Provide the (X, Y) coordinate of the cell's center where the given text is located.  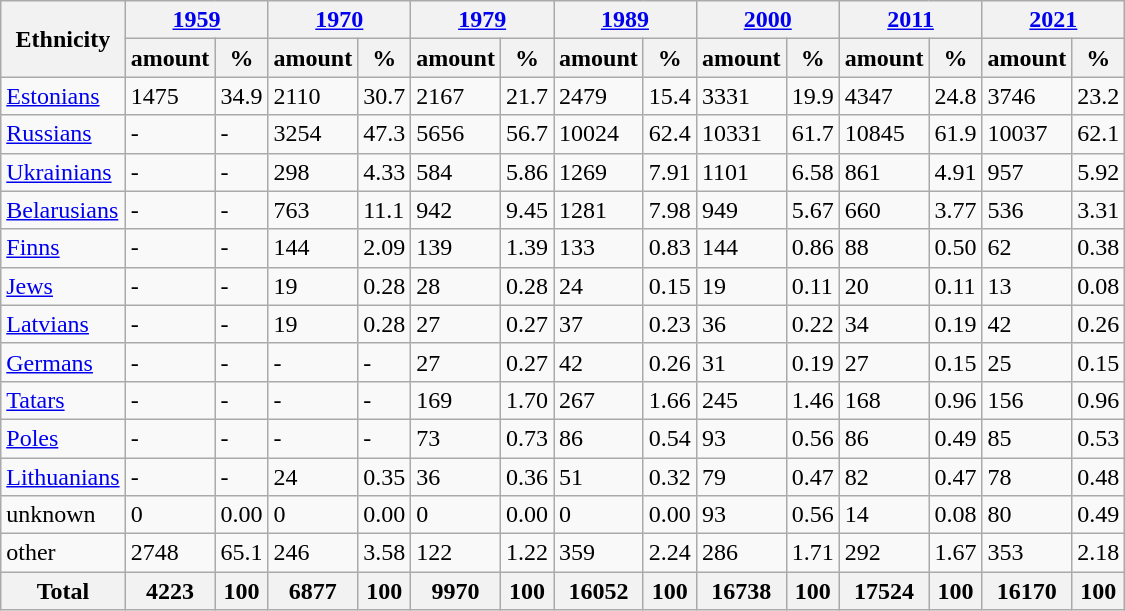
1269 (599, 172)
6877 (313, 591)
1970 (340, 20)
2167 (456, 96)
0.23 (670, 324)
23.2 (1098, 96)
763 (313, 210)
Poles (63, 438)
Latvians (63, 324)
133 (599, 248)
unknown (63, 515)
4.33 (384, 172)
Tatars (63, 400)
9.45 (526, 210)
10024 (599, 134)
14 (884, 515)
2.18 (1098, 553)
5.86 (526, 172)
Ethnicity (63, 39)
1475 (170, 96)
0.73 (526, 438)
Russians (63, 134)
17524 (884, 591)
1.70 (526, 400)
2748 (170, 553)
5.67 (812, 210)
2110 (313, 96)
34 (884, 324)
10037 (1027, 134)
0.36 (526, 477)
Belarusians (63, 210)
1.66 (670, 400)
80 (1027, 515)
Total (63, 591)
169 (456, 400)
3746 (1027, 96)
0.38 (1098, 248)
957 (1027, 172)
584 (456, 172)
7.98 (670, 210)
1.22 (526, 553)
292 (884, 553)
62.1 (1098, 134)
Ukrainians (63, 172)
3.31 (1098, 210)
15.4 (670, 96)
122 (456, 553)
0.83 (670, 248)
0.54 (670, 438)
16170 (1027, 591)
353 (1027, 553)
245 (741, 400)
156 (1027, 400)
0.22 (812, 324)
0.50 (956, 248)
30.7 (384, 96)
359 (599, 553)
47.3 (384, 134)
3.77 (956, 210)
286 (741, 553)
3.58 (384, 553)
5.92 (1098, 172)
1281 (599, 210)
660 (884, 210)
Lithuanians (63, 477)
78 (1027, 477)
168 (884, 400)
3331 (741, 96)
2479 (599, 96)
942 (456, 210)
4347 (884, 96)
62.4 (670, 134)
24.8 (956, 96)
Jews (63, 286)
2021 (1054, 20)
65.1 (242, 553)
0.35 (384, 477)
4.91 (956, 172)
88 (884, 248)
10331 (741, 134)
82 (884, 477)
Finns (63, 248)
73 (456, 438)
13 (1027, 286)
1979 (482, 20)
139 (456, 248)
19.9 (812, 96)
other (63, 553)
28 (456, 286)
0.32 (670, 477)
34.9 (242, 96)
4223 (170, 591)
536 (1027, 210)
61.9 (956, 134)
298 (313, 172)
Germans (63, 362)
0.53 (1098, 438)
1959 (196, 20)
0.86 (812, 248)
51 (599, 477)
1.71 (812, 553)
1.67 (956, 553)
3254 (313, 134)
21.7 (526, 96)
2.24 (670, 553)
61.7 (812, 134)
2011 (910, 20)
Estonians (63, 96)
25 (1027, 362)
267 (599, 400)
20 (884, 286)
5656 (456, 134)
9970 (456, 591)
56.7 (526, 134)
31 (741, 362)
861 (884, 172)
37 (599, 324)
1101 (741, 172)
1.46 (812, 400)
1.39 (526, 248)
79 (741, 477)
85 (1027, 438)
246 (313, 553)
16052 (599, 591)
6.58 (812, 172)
62 (1027, 248)
11.1 (384, 210)
10845 (884, 134)
2.09 (384, 248)
16738 (741, 591)
949 (741, 210)
1989 (626, 20)
2000 (768, 20)
7.91 (670, 172)
0.48 (1098, 477)
